Extract the [x, y] coordinate from the center of the cell holding the provided text.  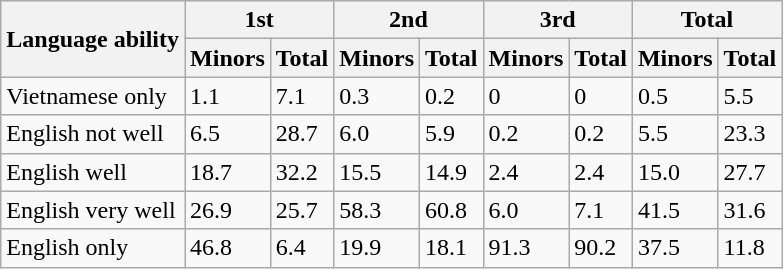
6.5 [228, 134]
25.7 [302, 210]
23.3 [750, 134]
5.9 [452, 134]
15.0 [675, 172]
3rd [558, 20]
11.8 [750, 248]
32.2 [302, 172]
46.8 [228, 248]
18.1 [452, 248]
6.4 [302, 248]
91.3 [526, 248]
Vietnamese only [93, 96]
15.5 [377, 172]
0.5 [675, 96]
31.6 [750, 210]
19.9 [377, 248]
18.7 [228, 172]
Language ability [93, 39]
English only [93, 248]
37.5 [675, 248]
41.5 [675, 210]
60.8 [452, 210]
27.7 [750, 172]
English very well [93, 210]
English not well [93, 134]
2nd [408, 20]
0.3 [377, 96]
14.9 [452, 172]
English well [93, 172]
1.1 [228, 96]
28.7 [302, 134]
90.2 [601, 248]
1st [260, 20]
26.9 [228, 210]
58.3 [377, 210]
